Find where the given text appears and provide that cell's center as [X, Y] coordinate. 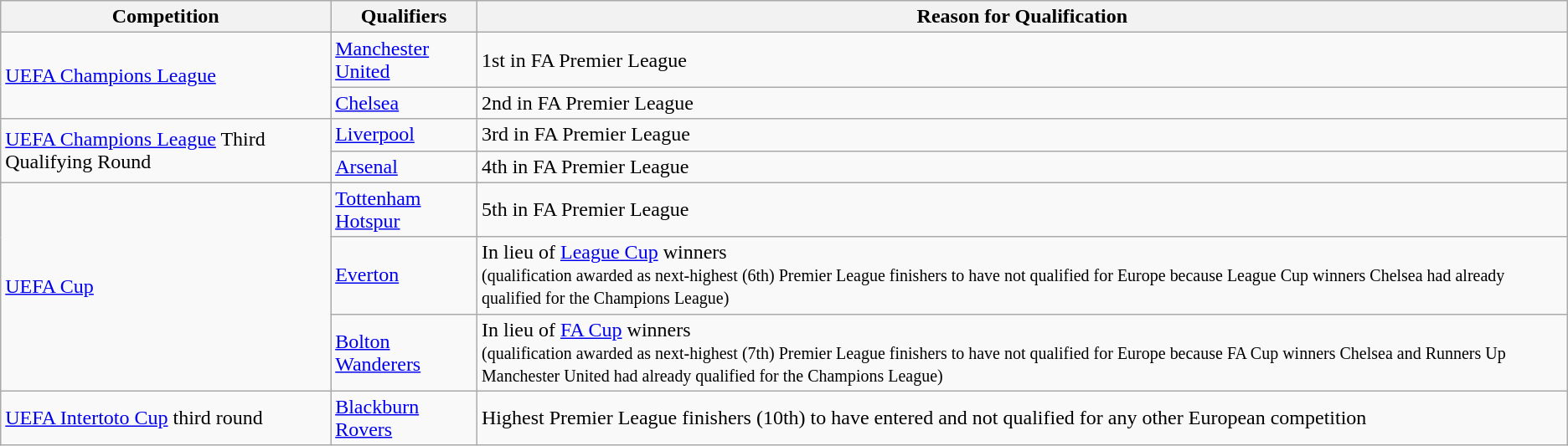
Reason for Qualification [1022, 17]
Highest Premier League finishers (10th) to have entered and not qualified for any other European competition [1022, 418]
Competition [166, 17]
UEFA Champions League [166, 75]
Liverpool [404, 135]
Tottenham Hotspur [404, 209]
5th in FA Premier League [1022, 209]
Everton [404, 275]
UEFA Champions League Third Qualifying Round [166, 151]
Arsenal [404, 167]
1st in FA Premier League [1022, 60]
UEFA Cup [166, 286]
Blackburn Rovers [404, 418]
UEFA Intertoto Cup third round [166, 418]
Bolton Wanderers [404, 352]
4th in FA Premier League [1022, 167]
Manchester United [404, 60]
Chelsea [404, 103]
3rd in FA Premier League [1022, 135]
2nd in FA Premier League [1022, 103]
Qualifiers [404, 17]
